Search for the cell housing the specified text and yield its (x, y) center coordinate. 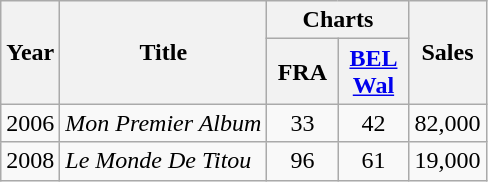
FRA (302, 72)
BELWal (374, 72)
Le Monde De Titou (164, 161)
42 (374, 123)
19,000 (448, 161)
Title (164, 52)
Mon Premier Album (164, 123)
82,000 (448, 123)
2006 (30, 123)
96 (302, 161)
61 (374, 161)
33 (302, 123)
Year (30, 52)
Charts (338, 20)
Sales (448, 52)
2008 (30, 161)
